Find where the given text appears and provide that cell's center as [X, Y] coordinate. 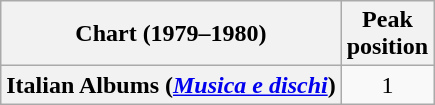
1 [387, 85]
Peakposition [387, 34]
Chart (1979–1980) [171, 34]
Italian Albums (Musica e dischi) [171, 85]
